Locate the cell with the specified text and output its [X, Y] center coordinate. 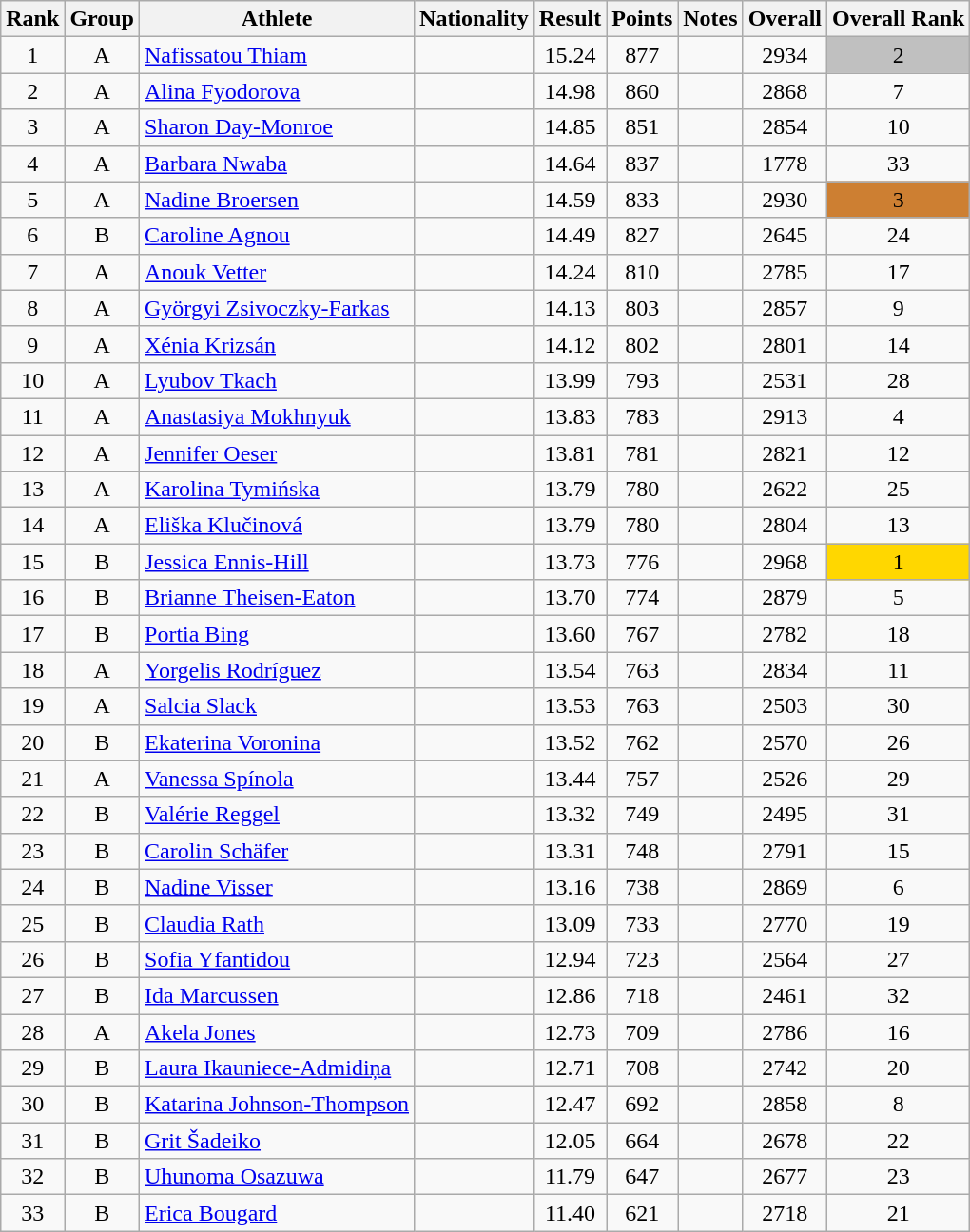
Athlete [278, 19]
13.83 [570, 416]
2857 [785, 308]
12.86 [570, 995]
2570 [785, 742]
Overall [785, 19]
2834 [785, 670]
Uhunoma Osazuwa [278, 1177]
709 [643, 1031]
2678 [785, 1141]
2930 [785, 200]
860 [643, 91]
692 [643, 1105]
757 [643, 779]
749 [643, 815]
Valérie Reggel [278, 815]
Laura Ikauniece-Admidiņa [278, 1068]
14.59 [570, 200]
Rank [32, 19]
802 [643, 344]
774 [643, 598]
621 [643, 1213]
Alina Fyodorova [278, 91]
13.32 [570, 815]
2869 [785, 887]
2526 [785, 779]
708 [643, 1068]
12.71 [570, 1068]
723 [643, 959]
13.44 [570, 779]
2804 [785, 526]
Lyubov Tkach [278, 380]
Sofia Yfantidou [278, 959]
14.98 [570, 91]
14.24 [570, 272]
Salcia Slack [278, 706]
2858 [785, 1105]
Group [103, 19]
Nationality [475, 19]
776 [643, 562]
2968 [785, 562]
Barbara Nwaba [278, 164]
748 [643, 851]
2645 [785, 236]
833 [643, 200]
2879 [785, 598]
Caroline Agnou [278, 236]
12.94 [570, 959]
13.53 [570, 706]
13.70 [570, 598]
Jessica Ennis-Hill [278, 562]
2495 [785, 815]
14.13 [570, 308]
Erica Bougard [278, 1213]
14.49 [570, 236]
2718 [785, 1213]
Katarina Johnson-Thompson [278, 1105]
2913 [785, 416]
Karolina Tymińska [278, 490]
11.40 [570, 1213]
13.09 [570, 923]
13.31 [570, 851]
Vanessa Spínola [278, 779]
781 [643, 453]
13.81 [570, 453]
718 [643, 995]
Nadine Visser [278, 887]
827 [643, 236]
803 [643, 308]
Yorgelis Rodríguez [278, 670]
Ekaterina Voronina [278, 742]
Notes [710, 19]
Györgyi Zsivoczky-Farkas [278, 308]
Anouk Vetter [278, 272]
13.54 [570, 670]
Result [570, 19]
Anastasiya Mokhnyuk [278, 416]
14.12 [570, 344]
Eliška Klučinová [278, 526]
Grit Šadeiko [278, 1141]
2503 [785, 706]
2622 [785, 490]
13.99 [570, 380]
12.05 [570, 1141]
Portia Bing [278, 634]
2782 [785, 634]
14.85 [570, 127]
Claudia Rath [278, 923]
783 [643, 416]
2742 [785, 1068]
810 [643, 272]
2786 [785, 1031]
Akela Jones [278, 1031]
12.73 [570, 1031]
877 [643, 55]
2801 [785, 344]
2791 [785, 851]
2531 [785, 380]
Xénia Krizsán [278, 344]
2770 [785, 923]
13.16 [570, 887]
15.24 [570, 55]
Sharon Day-Monroe [278, 127]
793 [643, 380]
Points [643, 19]
14.64 [570, 164]
13.73 [570, 562]
762 [643, 742]
Carolin Schäfer [278, 851]
2677 [785, 1177]
2934 [785, 55]
851 [643, 127]
Overall Rank [899, 19]
Ida Marcussen [278, 995]
2461 [785, 995]
2821 [785, 453]
13.60 [570, 634]
Jennifer Oeser [278, 453]
12.47 [570, 1105]
Nadine Broersen [278, 200]
13.52 [570, 742]
767 [643, 634]
Nafissatou Thiam [278, 55]
11.79 [570, 1177]
647 [643, 1177]
2854 [785, 127]
733 [643, 923]
2868 [785, 91]
2785 [785, 272]
Brianne Theisen-Eaton [278, 598]
738 [643, 887]
2564 [785, 959]
664 [643, 1141]
1778 [785, 164]
837 [643, 164]
